Provide the (X, Y) coordinate of the cell's center where the given text is located.  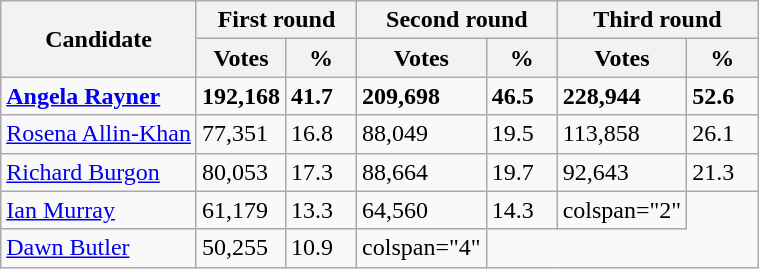
77,351 (240, 134)
88,049 (422, 134)
Candidate (99, 39)
52.6 (722, 96)
92,643 (622, 172)
209,698 (422, 96)
61,179 (240, 210)
50,255 (240, 248)
Dawn Butler (99, 248)
colspan="2" (622, 210)
113,858 (622, 134)
228,944 (622, 96)
Ian Murray (99, 210)
16.8 (322, 134)
Angela Rayner (99, 96)
41.7 (322, 96)
Third round (658, 20)
17.3 (322, 172)
80,053 (240, 172)
192,168 (240, 96)
colspan="4" (422, 248)
Richard Burgon (99, 172)
First round (276, 20)
88,664 (422, 172)
21.3 (722, 172)
46.5 (522, 96)
64,560 (422, 210)
14.3 (522, 210)
10.9 (322, 248)
19.7 (522, 172)
13.3 (322, 210)
Second round (458, 20)
26.1 (722, 134)
19.5 (522, 134)
Rosena Allin-Khan (99, 134)
